Capture the cell that displays the provided text and extract its [x, y] central coordinate. 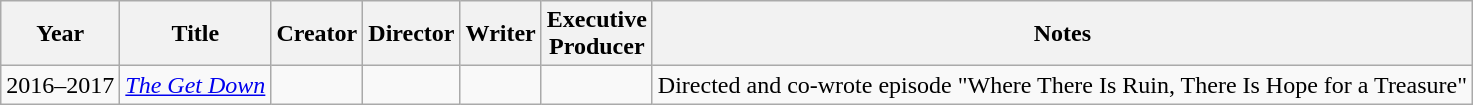
Directed and co-wrote episode "Where There Is Ruin, There Is Hope for a Treasure" [1062, 85]
Notes [1062, 34]
Director [412, 34]
Year [60, 34]
Title [196, 34]
Writer [500, 34]
Creator [317, 34]
ExecutiveProducer [596, 34]
The Get Down [196, 85]
2016–2017 [60, 85]
